Capture the cell that displays the provided text and extract its (X, Y) central coordinate. 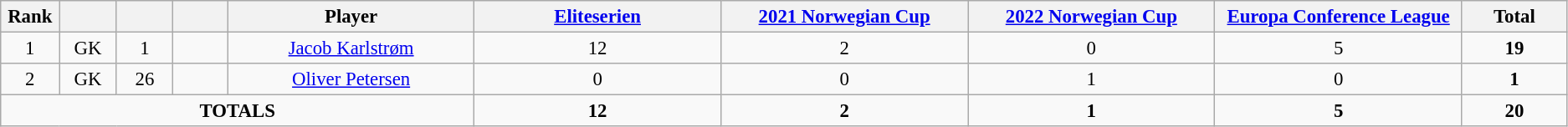
Rank (30, 17)
TOTALS (238, 111)
Total (1514, 17)
Jacob Karlstrøm (351, 48)
26 (145, 79)
Eliteserien (597, 17)
Oliver Petersen (351, 79)
2021 Norwegian Cup (845, 17)
Player (351, 17)
2022 Norwegian Cup (1091, 17)
20 (1514, 111)
Europa Conference League (1339, 17)
19 (1514, 48)
